Identify which cell holds the provided text, then report its (X, Y) central coordinate. 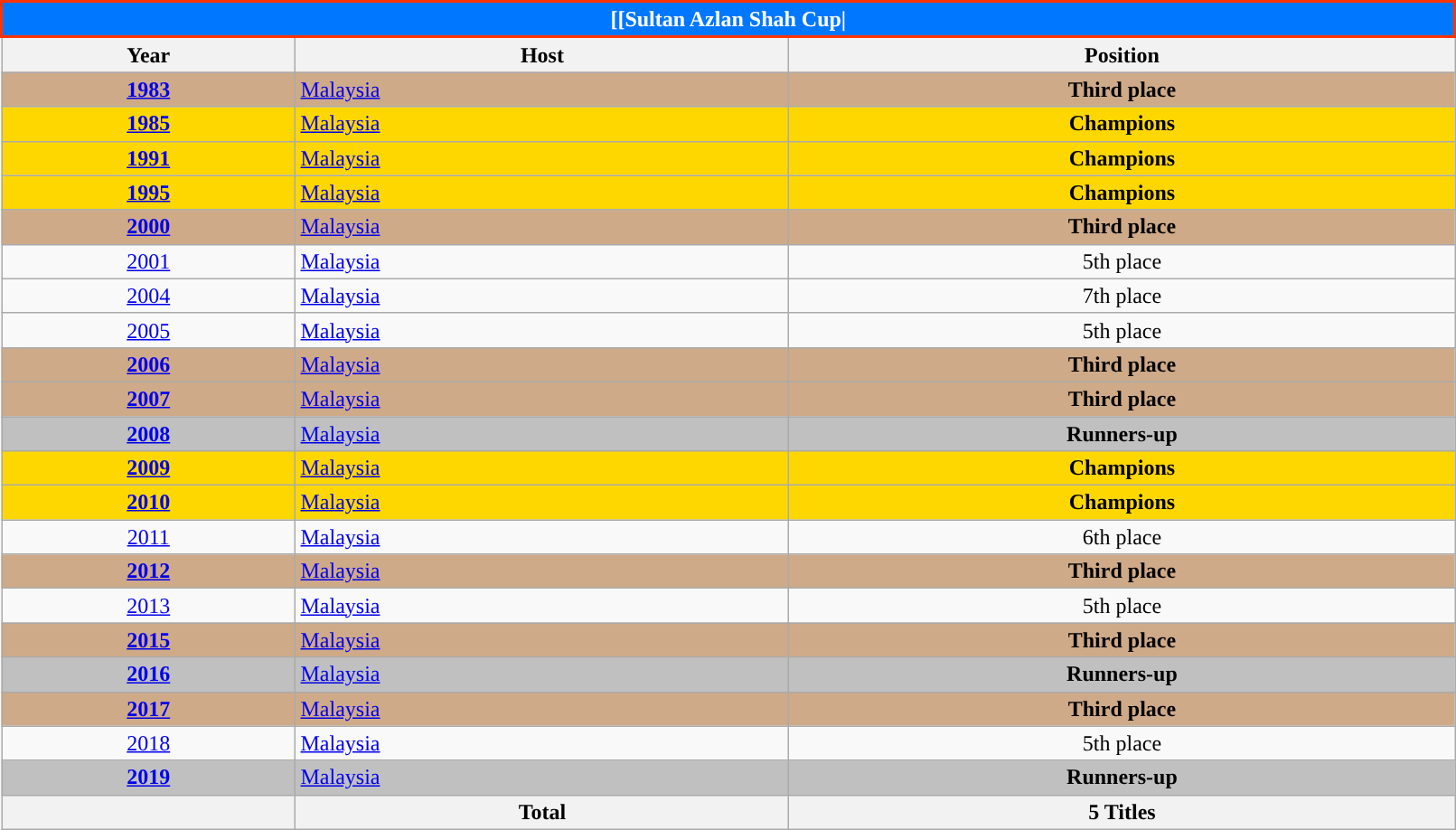
2004 (148, 296)
Host (542, 54)
2013 (148, 606)
1985 (148, 124)
[[Sultan Azlan Shah Cup| (728, 20)
5 Titles (1123, 812)
2006 (148, 364)
2008 (148, 433)
2012 (148, 571)
6th place (1123, 537)
2007 (148, 399)
2001 (148, 261)
Year (148, 54)
Position (1123, 54)
Total (542, 812)
2018 (148, 743)
2011 (148, 537)
2016 (148, 674)
2019 (148, 778)
2005 (148, 330)
2000 (148, 227)
2017 (148, 709)
1991 (148, 158)
1983 (148, 90)
2009 (148, 468)
1995 (148, 193)
2010 (148, 503)
2015 (148, 640)
7th place (1123, 296)
